Return the (X, Y) coordinate for the center point of the cell that contains the specified text.  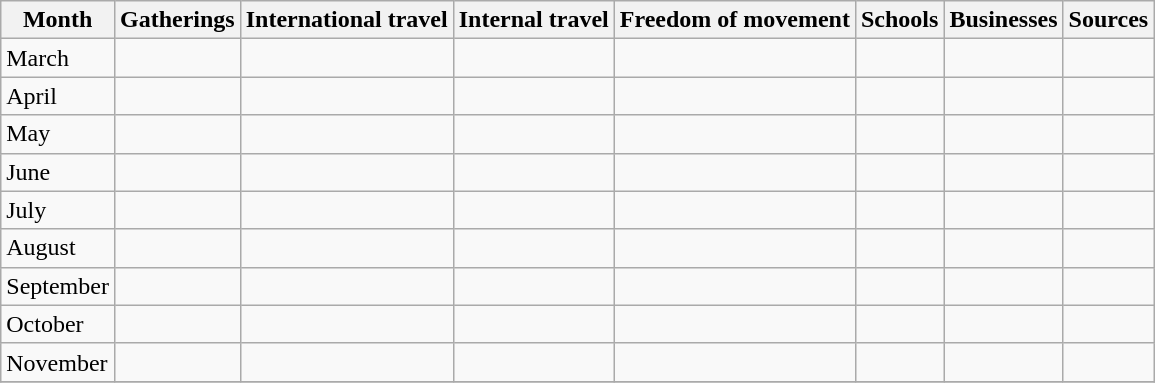
November (58, 362)
August (58, 248)
March (58, 58)
October (58, 324)
April (58, 96)
Month (58, 20)
Businesses (1004, 20)
July (58, 210)
Sources (1108, 20)
June (58, 172)
May (58, 134)
Gatherings (177, 20)
Internal travel (534, 20)
Schools (899, 20)
Freedom of movement (734, 20)
September (58, 286)
International travel (346, 20)
